Detect which cell encompasses the target text, then output its [x, y] center coordinate. 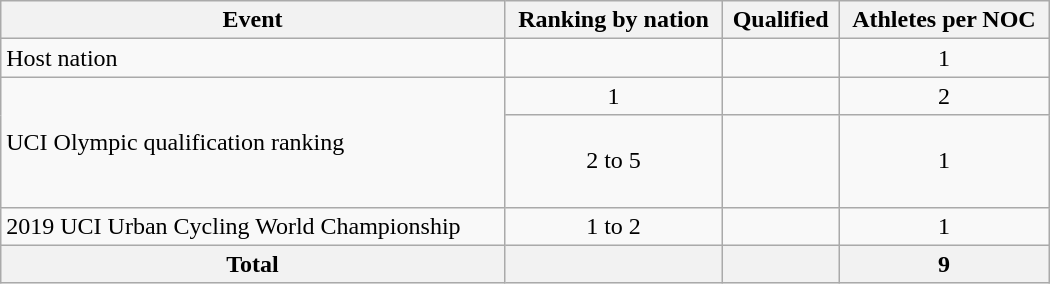
9 [944, 264]
1 to 2 [613, 226]
Qualified [781, 20]
Athletes per NOC [944, 20]
Event [253, 20]
Host nation [253, 58]
Total [253, 264]
2019 UCI Urban Cycling World Championship [253, 226]
2 to 5 [613, 161]
2 [944, 96]
UCI Olympic qualification ranking [253, 142]
Ranking by nation [613, 20]
